From the cell containing the given text, extract its center point as (X, Y) coordinate. 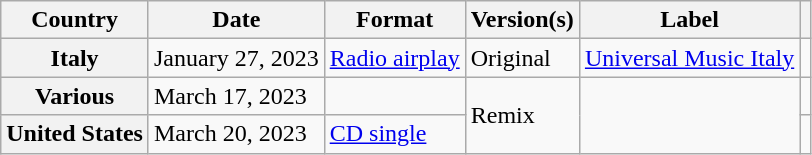
Label (689, 20)
Remix (522, 115)
March 20, 2023 (236, 134)
Date (236, 20)
Original (522, 58)
Universal Music Italy (689, 58)
Italy (75, 58)
Various (75, 96)
January 27, 2023 (236, 58)
CD single (394, 134)
Radio airplay (394, 58)
Format (394, 20)
United States (75, 134)
Country (75, 20)
Version(s) (522, 20)
March 17, 2023 (236, 96)
